Return [X, Y] of the center of cell containing provided text 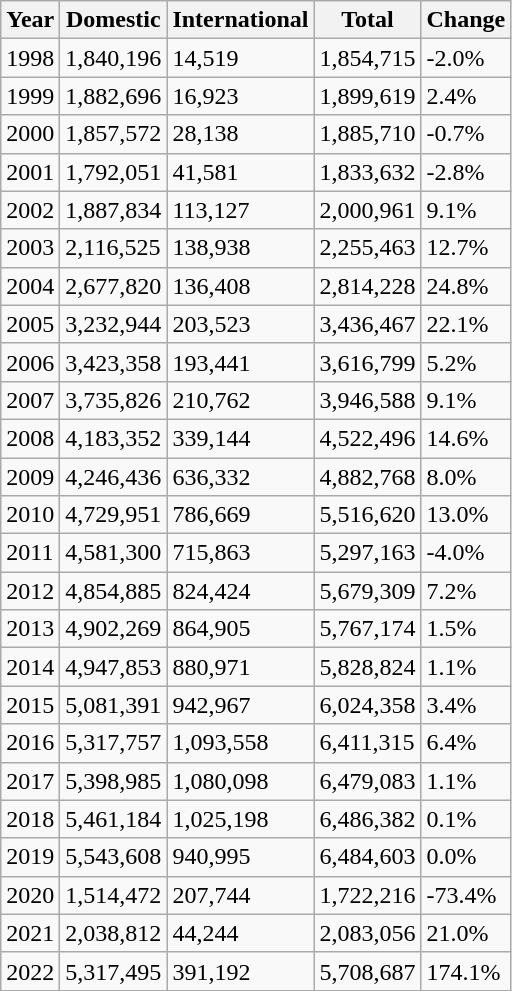
5.2% [466, 362]
203,523 [240, 324]
3,616,799 [368, 362]
8.0% [466, 477]
4,246,436 [114, 477]
22.1% [466, 324]
636,332 [240, 477]
6,486,382 [368, 819]
2019 [30, 857]
207,744 [240, 895]
5,708,687 [368, 971]
1,854,715 [368, 58]
2006 [30, 362]
1,885,710 [368, 134]
3,946,588 [368, 400]
1998 [30, 58]
0.1% [466, 819]
193,441 [240, 362]
2013 [30, 629]
2015 [30, 705]
2021 [30, 933]
41,581 [240, 172]
2020 [30, 895]
6,024,358 [368, 705]
2014 [30, 667]
174.1% [466, 971]
5,828,824 [368, 667]
5,767,174 [368, 629]
5,081,391 [114, 705]
14.6% [466, 438]
2017 [30, 781]
-4.0% [466, 553]
14,519 [240, 58]
391,192 [240, 971]
2,677,820 [114, 286]
3,423,358 [114, 362]
5,317,757 [114, 743]
2008 [30, 438]
21.0% [466, 933]
3.4% [466, 705]
1,833,632 [368, 172]
-73.4% [466, 895]
2002 [30, 210]
2,116,525 [114, 248]
210,762 [240, 400]
5,516,620 [368, 515]
International [240, 20]
2001 [30, 172]
2005 [30, 324]
4,854,885 [114, 591]
-2.8% [466, 172]
4,882,768 [368, 477]
16,923 [240, 96]
136,408 [240, 286]
1,792,051 [114, 172]
5,398,985 [114, 781]
6.4% [466, 743]
44,244 [240, 933]
28,138 [240, 134]
2012 [30, 591]
0.0% [466, 857]
2016 [30, 743]
4,581,300 [114, 553]
1,514,472 [114, 895]
2004 [30, 286]
7.2% [466, 591]
3,735,826 [114, 400]
2000 [30, 134]
1,882,696 [114, 96]
880,971 [240, 667]
1,840,196 [114, 58]
1,899,619 [368, 96]
Domestic [114, 20]
5,297,163 [368, 553]
2009 [30, 477]
4,729,951 [114, 515]
3,232,944 [114, 324]
339,144 [240, 438]
6,411,315 [368, 743]
2.4% [466, 96]
4,902,269 [114, 629]
12.7% [466, 248]
786,669 [240, 515]
5,317,495 [114, 971]
4,183,352 [114, 438]
2022 [30, 971]
2,000,961 [368, 210]
Total [368, 20]
864,905 [240, 629]
2011 [30, 553]
2,255,463 [368, 248]
1,080,098 [240, 781]
6,479,083 [368, 781]
2003 [30, 248]
2018 [30, 819]
1,093,558 [240, 743]
1,887,834 [114, 210]
113,127 [240, 210]
5,679,309 [368, 591]
4,947,853 [114, 667]
5,543,608 [114, 857]
824,424 [240, 591]
2,814,228 [368, 286]
6,484,603 [368, 857]
1.5% [466, 629]
1,857,572 [114, 134]
1,025,198 [240, 819]
2,083,056 [368, 933]
2,038,812 [114, 933]
940,995 [240, 857]
1,722,216 [368, 895]
942,967 [240, 705]
-2.0% [466, 58]
3,436,467 [368, 324]
2010 [30, 515]
138,938 [240, 248]
1999 [30, 96]
2007 [30, 400]
5,461,184 [114, 819]
Change [466, 20]
715,863 [240, 553]
-0.7% [466, 134]
4,522,496 [368, 438]
24.8% [466, 286]
13.0% [466, 515]
Year [30, 20]
